From the cell containing the given text, extract its center point as (x, y) coordinate. 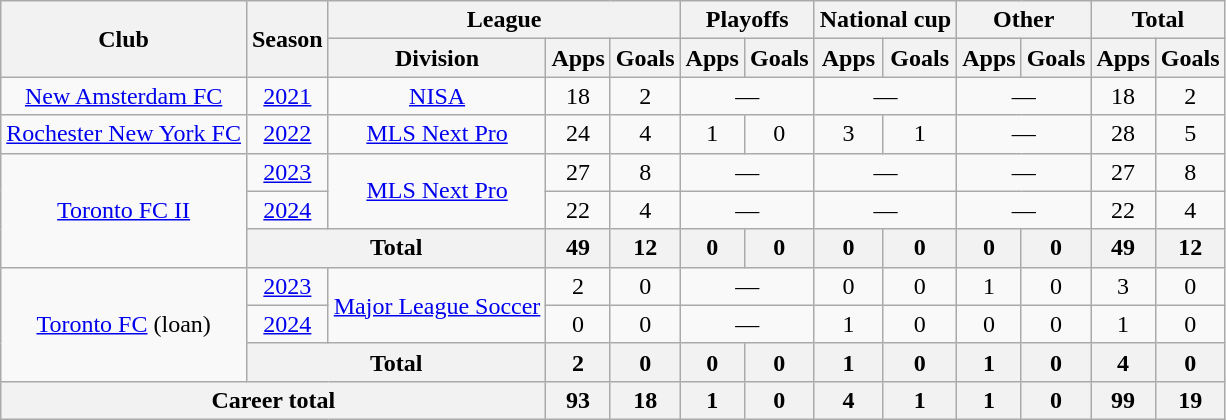
2022 (287, 134)
Rochester New York FC (124, 134)
Toronto FC II (124, 210)
24 (578, 134)
NISA (437, 96)
99 (1123, 400)
Season (287, 39)
Division (437, 58)
League (504, 20)
Playoffs (747, 20)
5 (1190, 134)
2021 (287, 96)
93 (578, 400)
Club (124, 39)
New Amsterdam FC (124, 96)
Major League Soccer (437, 305)
Career total (274, 400)
Toronto FC (loan) (124, 324)
19 (1190, 400)
Other (1024, 20)
28 (1123, 134)
National cup (885, 20)
